Capture the cell that displays the provided text and extract its (X, Y) central coordinate. 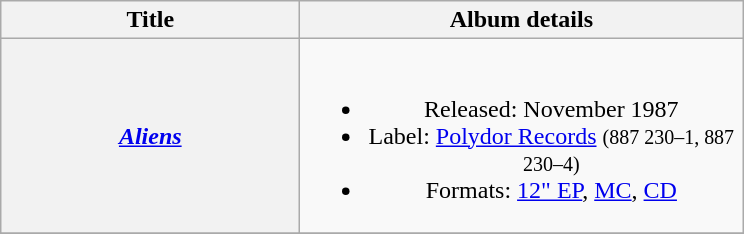
Album details (522, 20)
Released: November 1987Label: Polydor Records (887 230–1, 887 230–4)Formats: 12" EP, MC, CD (522, 136)
Title (150, 20)
Aliens (150, 136)
